Extract the [X, Y] coordinate from the center of the cell holding the provided text.  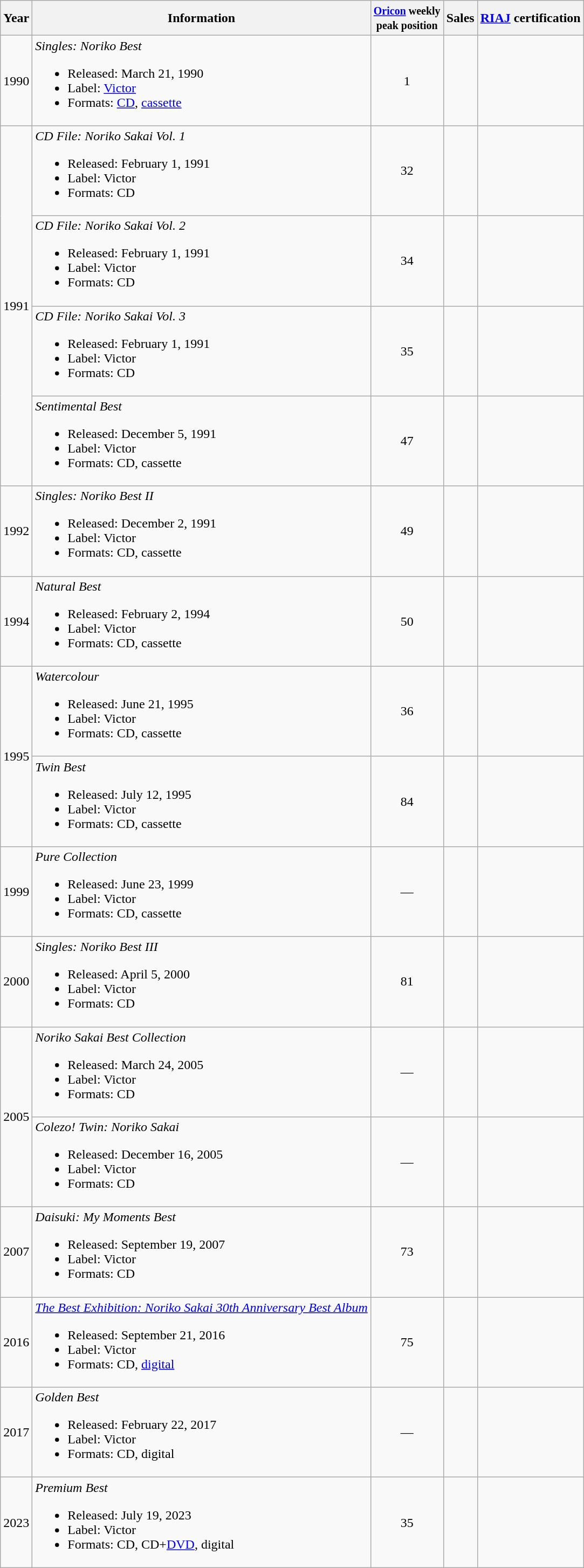
1992 [16, 531]
The Best Exhibition: Noriko Sakai 30th Anniversary Best AlbumReleased: September 21, 2016Label: VictorFormats: CD, digital [202, 1342]
Twin BestReleased: July 12, 1995Label: VictorFormats: CD, cassette [202, 802]
2017 [16, 1433]
Noriko Sakai Best CollectionReleased: March 24, 2005Label: VictorFormats: CD [202, 1072]
Information [202, 18]
1999 [16, 891]
Golden BestReleased: February 22, 2017Label: VictorFormats: CD, digital [202, 1433]
2016 [16, 1342]
50 [407, 621]
2000 [16, 982]
RIAJ certification [531, 18]
Premium BestReleased: July 19, 2023Label: VictorFormats: CD, CD+DVD, digital [202, 1522]
2023 [16, 1522]
1990 [16, 81]
36 [407, 711]
WatercolourReleased: June 21, 1995Label: VictorFormats: CD, cassette [202, 711]
CD File: Noriko Sakai Vol. 2Released: February 1, 1991Label: VictorFormats: CD [202, 261]
CD File: Noriko Sakai Vol. 3Released: February 1, 1991Label: VictorFormats: CD [202, 351]
Singles: Noriko Best IIReleased: December 2, 1991Label: VictorFormats: CD, cassette [202, 531]
Daisuki: My Moments BestReleased: September 19, 2007Label: VictorFormats: CD [202, 1252]
1995 [16, 756]
2007 [16, 1252]
81 [407, 982]
Colezo! Twin: Noriko SakaiReleased: December 16, 2005Label: VictorFormats: CD [202, 1162]
49 [407, 531]
47 [407, 441]
73 [407, 1252]
1994 [16, 621]
1991 [16, 306]
Sentimental BestReleased: December 5, 1991Label: VictorFormats: CD, cassette [202, 441]
Year [16, 18]
84 [407, 802]
Pure CollectionReleased: June 23, 1999Label: VictorFormats: CD, cassette [202, 891]
Singles: Noriko BestReleased: March 21, 1990Label: VictorFormats: CD, cassette [202, 81]
75 [407, 1342]
Oricon weeklypeak position [407, 18]
Sales [461, 18]
Natural BestReleased: February 2, 1994Label: VictorFormats: CD, cassette [202, 621]
2005 [16, 1117]
Singles: Noriko Best IIIReleased: April 5, 2000Label: VictorFormats: CD [202, 982]
34 [407, 261]
1 [407, 81]
CD File: Noriko Sakai Vol. 1Released: February 1, 1991Label: VictorFormats: CD [202, 170]
32 [407, 170]
